Find where the given text appears and provide that cell's center as [x, y] coordinate. 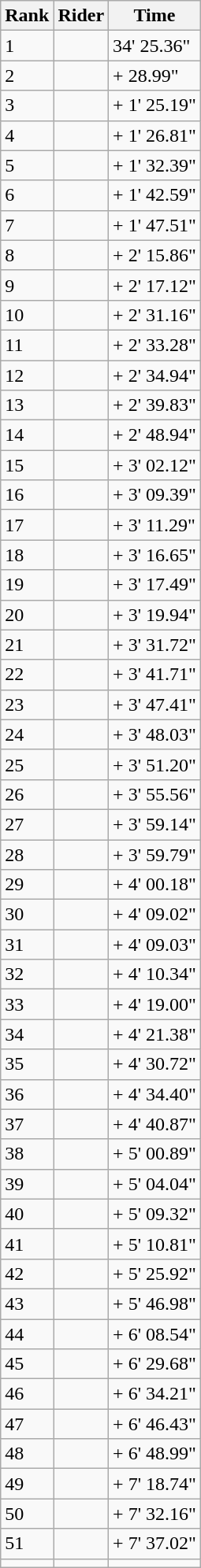
+ 1' 42.59" [154, 195]
29 [27, 885]
+ 5' 09.32" [154, 1214]
49 [27, 1484]
38 [27, 1154]
51 [27, 1544]
+ 3' 02.12" [154, 465]
+ 7' 18.74" [154, 1484]
11 [27, 345]
+ 5' 00.89" [154, 1154]
+ 3' 59.79" [154, 854]
+ 1' 32.39" [154, 165]
41 [27, 1244]
39 [27, 1184]
32 [27, 974]
35 [27, 1064]
+ 4' 00.18" [154, 885]
+ 2' 48.94" [154, 435]
42 [27, 1274]
+ 3' 59.14" [154, 824]
+ 2' 17.12" [154, 285]
Time [154, 16]
9 [27, 285]
45 [27, 1364]
+ 6' 34.21" [154, 1394]
18 [27, 555]
+ 6' 29.68" [154, 1364]
8 [27, 255]
+ 5' 10.81" [154, 1244]
21 [27, 645]
+ 2' 39.83" [154, 405]
+ 3' 47.41" [154, 704]
46 [27, 1394]
+ 1' 25.19" [154, 105]
24 [27, 734]
2 [27, 76]
15 [27, 465]
+ 4' 19.00" [154, 1004]
+ 3' 17.49" [154, 585]
+ 5' 46.98" [154, 1304]
+ 3' 51.20" [154, 764]
+ 28.99" [154, 76]
50 [27, 1514]
+ 4' 40.87" [154, 1124]
34' 25.36" [154, 46]
+ 7' 37.02" [154, 1544]
36 [27, 1094]
5 [27, 165]
28 [27, 854]
+ 3' 11.29" [154, 525]
+ 2' 33.28" [154, 345]
20 [27, 615]
+ 3' 55.56" [154, 794]
3 [27, 105]
+ 3' 19.94" [154, 615]
31 [27, 945]
+ 4' 09.03" [154, 945]
4 [27, 135]
+ 1' 26.81" [154, 135]
+ 6' 48.99" [154, 1454]
+ 4' 34.40" [154, 1094]
+ 6' 46.43" [154, 1424]
+ 4' 10.34" [154, 974]
+ 7' 32.16" [154, 1514]
+ 3' 31.72" [154, 645]
37 [27, 1124]
34 [27, 1034]
48 [27, 1454]
+ 2' 15.86" [154, 255]
47 [27, 1424]
+ 2' 31.16" [154, 315]
43 [27, 1304]
40 [27, 1214]
+ 3' 48.03" [154, 734]
+ 4' 21.38" [154, 1034]
6 [27, 195]
7 [27, 225]
+ 3' 41.71" [154, 675]
14 [27, 435]
+ 6' 08.54" [154, 1334]
1 [27, 46]
19 [27, 585]
+ 5' 25.92" [154, 1274]
+ 3' 16.65" [154, 555]
44 [27, 1334]
+ 5' 04.04" [154, 1184]
+ 1' 47.51" [154, 225]
+ 4' 09.02" [154, 915]
30 [27, 915]
13 [27, 405]
25 [27, 764]
33 [27, 1004]
22 [27, 675]
27 [27, 824]
12 [27, 375]
Rider [81, 16]
26 [27, 794]
10 [27, 315]
17 [27, 525]
Rank [27, 16]
+ 2' 34.94" [154, 375]
+ 3' 09.39" [154, 495]
16 [27, 495]
+ 4' 30.72" [154, 1064]
23 [27, 704]
